Scan for the cell matching the given text and deliver its [X, Y] coordinate at center. 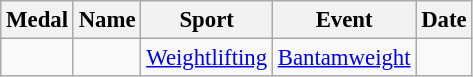
Bantamweight [344, 58]
Event [344, 20]
Medal [38, 20]
Sport [207, 20]
Weightlifting [207, 58]
Name [107, 20]
Date [444, 20]
